Capture the cell that displays the provided text and extract its (X, Y) central coordinate. 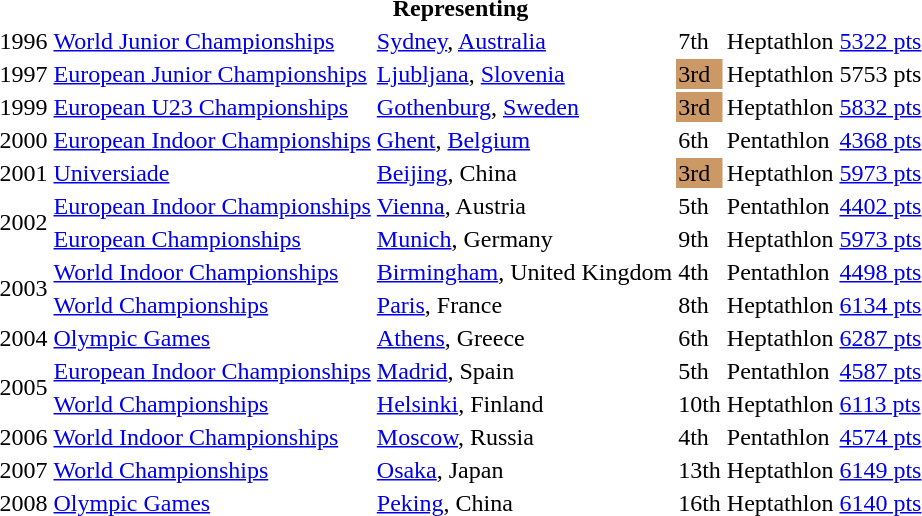
World Junior Championships (212, 41)
Helsinki, Finland (524, 404)
Ghent, Belgium (524, 140)
Athens, Greece (524, 338)
Ljubljana, Slovenia (524, 74)
Vienna, Austria (524, 206)
European U23 Championships (212, 107)
Beijing, China (524, 173)
13th (700, 470)
European Junior Championships (212, 74)
European Championships (212, 239)
Sydney, Australia (524, 41)
Osaka, Japan (524, 470)
8th (700, 305)
Paris, France (524, 305)
10th (700, 404)
Olympic Games (212, 338)
Universiade (212, 173)
Munich, Germany (524, 239)
7th (700, 41)
Moscow, Russia (524, 437)
Madrid, Spain (524, 371)
9th (700, 239)
Gothenburg, Sweden (524, 107)
Birmingham, United Kingdom (524, 272)
